Capture the cell that displays the provided text and extract its [X, Y] central coordinate. 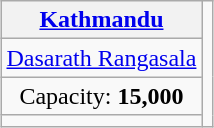
Kathmandu [102, 20]
Capacity: 15,000 [102, 96]
Dasarath Rangasala [102, 58]
